Identify which cell holds the provided text, then report its (X, Y) central coordinate. 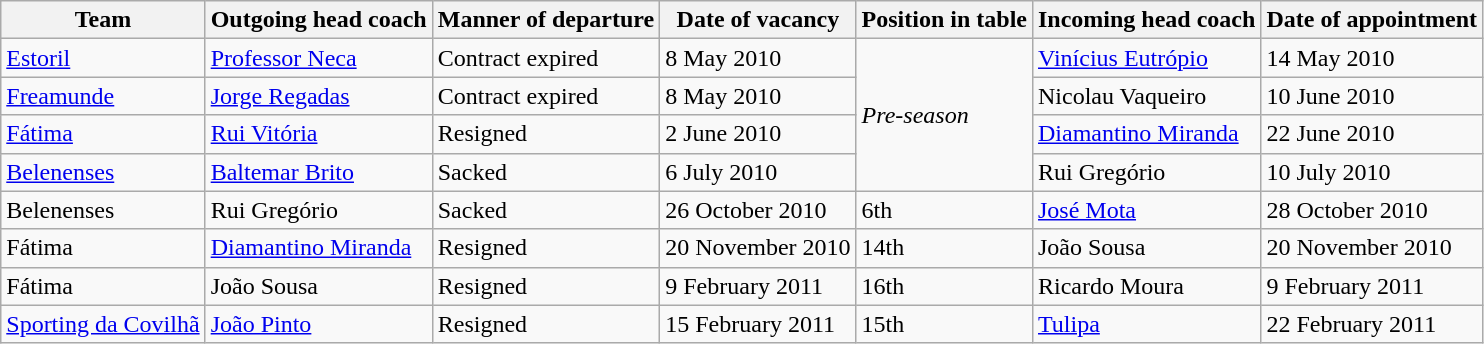
28 October 2010 (1372, 210)
Sporting da Covilhã (103, 324)
6th (944, 210)
22 June 2010 (1372, 134)
14 May 2010 (1372, 58)
Manner of departure (546, 20)
Vinícius Eutrópio (1146, 58)
Rui Vitória (318, 134)
Estoril (103, 58)
Freamunde (103, 96)
14th (944, 248)
15 February 2011 (758, 324)
Date of appointment (1372, 20)
Team (103, 20)
Nicolau Vaqueiro (1146, 96)
22 February 2011 (1372, 324)
10 June 2010 (1372, 96)
Date of vacancy (758, 20)
Baltemar Brito (318, 172)
Jorge Regadas (318, 96)
Pre-season (944, 115)
Outgoing head coach (318, 20)
10 July 2010 (1372, 172)
15th (944, 324)
2 June 2010 (758, 134)
16th (944, 286)
Incoming head coach (1146, 20)
Tulipa (1146, 324)
João Pinto (318, 324)
José Mota (1146, 210)
Position in table (944, 20)
Professor Neca (318, 58)
6 July 2010 (758, 172)
26 October 2010 (758, 210)
Ricardo Moura (1146, 286)
